For the text-containing cell, return its midpoint in (X, Y) coordinate format. 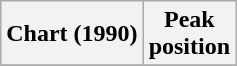
Chart (1990) (72, 34)
Peakposition (189, 34)
